From the cell containing the given text, extract its center point as (X, Y) coordinate. 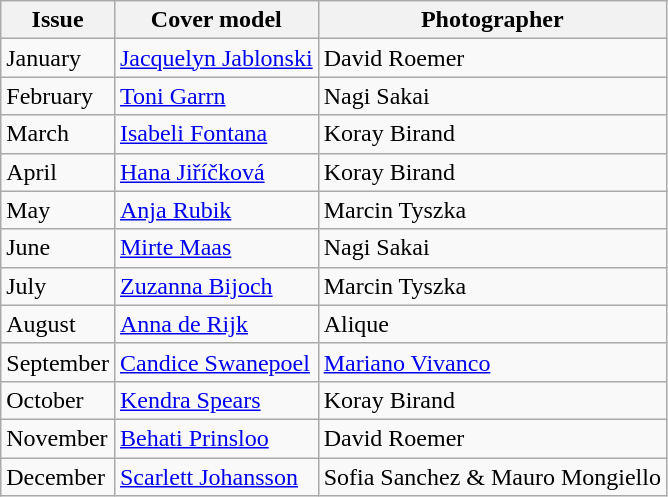
May (58, 210)
Hana Jiříčková (216, 172)
August (58, 324)
Zuzanna Bijoch (216, 286)
Scarlett Johansson (216, 477)
Toni Garrn (216, 96)
Candice Swanepoel (216, 362)
Alique (492, 324)
Isabeli Fontana (216, 134)
Mirte Maas (216, 248)
June (58, 248)
January (58, 58)
November (58, 438)
July (58, 286)
October (58, 400)
Photographer (492, 20)
Behati Prinsloo (216, 438)
Mariano Vivanco (492, 362)
Cover model (216, 20)
Jacquelyn Jablonski (216, 58)
Kendra Spears (216, 400)
September (58, 362)
April (58, 172)
Anna de Rijk (216, 324)
December (58, 477)
March (58, 134)
Issue (58, 20)
February (58, 96)
Sofia Sanchez & Mauro Mongiello (492, 477)
Anja Rubik (216, 210)
